Locate the cell with the specified text and output its (X, Y) center coordinate. 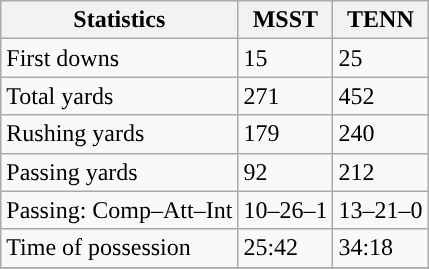
240 (380, 134)
Time of possession (120, 248)
34:18 (380, 248)
452 (380, 96)
Rushing yards (120, 134)
Passing: Comp–Att–Int (120, 210)
Statistics (120, 20)
25:42 (286, 248)
212 (380, 172)
TENN (380, 20)
10–26–1 (286, 210)
13–21–0 (380, 210)
Passing yards (120, 172)
92 (286, 172)
25 (380, 58)
Total yards (120, 96)
First downs (120, 58)
MSST (286, 20)
15 (286, 58)
179 (286, 134)
271 (286, 96)
